Capture the cell that displays the provided text and extract its [X, Y] central coordinate. 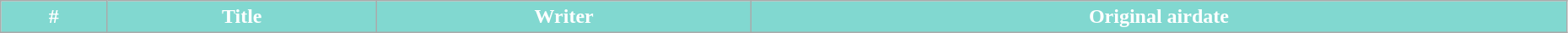
Title [242, 17]
# [54, 17]
Original airdate [1159, 17]
Writer [564, 17]
